Locate the cell with the specified text and output its [X, Y] center coordinate. 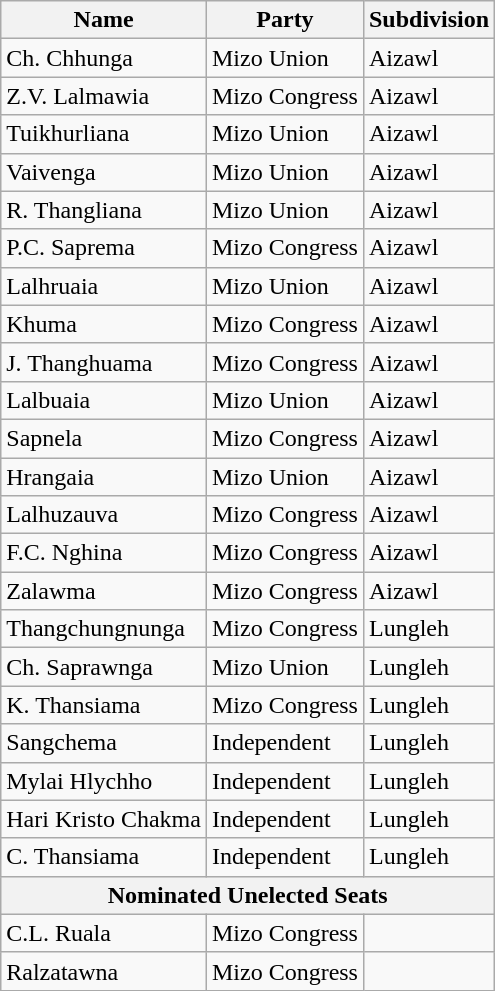
C. Thansiama [104, 857]
Lalbuaia [104, 400]
Name [104, 20]
Ralzatawna [104, 971]
Hari Kristo Chakma [104, 819]
F.C. Nghina [104, 553]
C.L. Ruala [104, 933]
Party [284, 20]
R. Thangliana [104, 210]
Lalhruaia [104, 286]
Zalawma [104, 591]
Ch. Saprawnga [104, 667]
Khuma [104, 324]
Hrangaia [104, 477]
Nominated Unelected Seats [248, 895]
Z.V. Lalmawia [104, 96]
Subdivision [428, 20]
Mylai Hlychho [104, 781]
K. Thansiama [104, 705]
Sapnela [104, 438]
Lalhuzauva [104, 515]
Tuikhurliana [104, 134]
J. Thanghuama [104, 362]
Ch. Chhunga [104, 58]
Thangchungnunga [104, 629]
Vaivenga [104, 172]
P.C. Saprema [104, 248]
Sangchema [104, 743]
